Return (X, Y) of the center of cell containing provided text 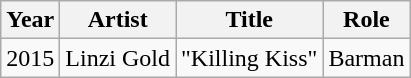
Year (30, 20)
Artist (118, 20)
Title (250, 20)
2015 (30, 58)
"Killing Kiss" (250, 58)
Linzi Gold (118, 58)
Barman (366, 58)
Role (366, 20)
